Detect which cell encompasses the target text, then output its [x, y] center coordinate. 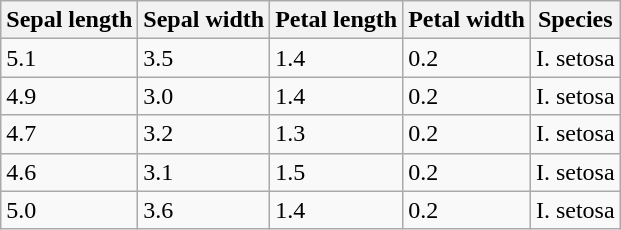
4.7 [70, 134]
3.2 [204, 134]
4.9 [70, 96]
3.6 [204, 210]
Sepal width [204, 20]
Petal width [467, 20]
Sepal length [70, 20]
4.6 [70, 172]
5.1 [70, 58]
1.3 [336, 134]
5.0 [70, 210]
3.5 [204, 58]
3.1 [204, 172]
3.0 [204, 96]
1.5 [336, 172]
Petal length [336, 20]
Species [575, 20]
